Detect which cell encompasses the target text, then output its [X, Y] center coordinate. 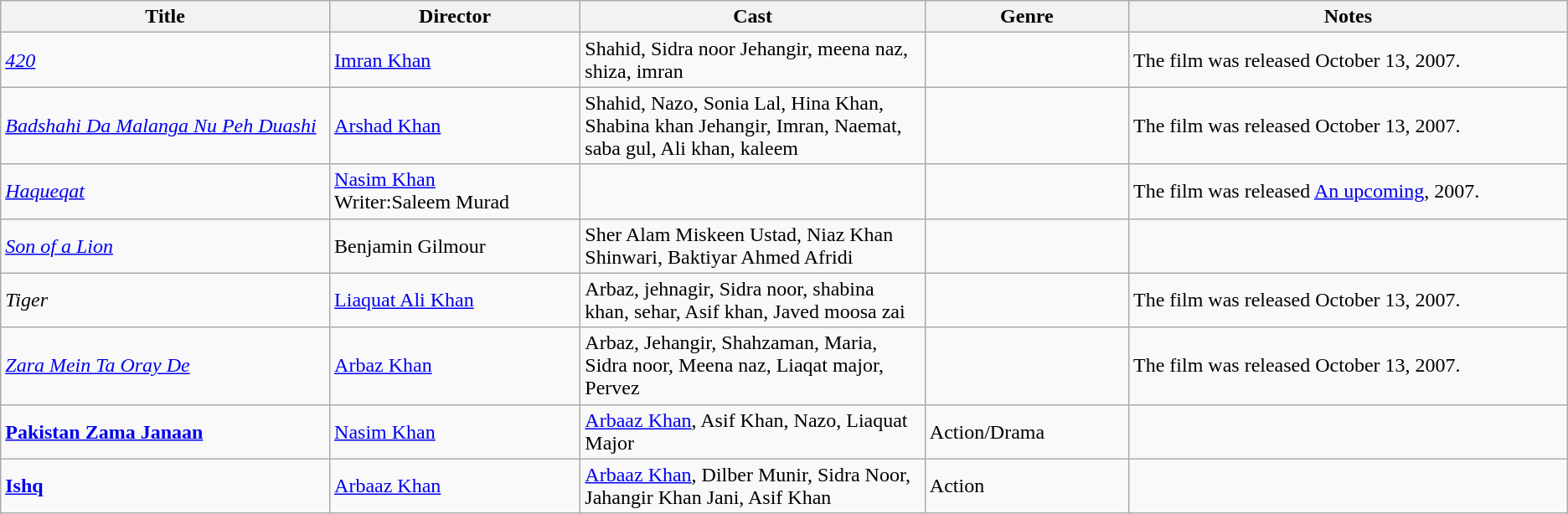
Cast [752, 17]
Badshahi Da Malanga Nu Peh Duashi [166, 126]
Arbaz, Jehangir, Shahzaman, Maria, Sidra noor, Meena naz, Liaqat major, Pervez [752, 366]
Action/Drama [1027, 432]
The film was released An upcoming, 2007. [1348, 191]
Arbaz Khan [456, 366]
Arbaaz Khan [456, 486]
Director [456, 17]
420 [166, 60]
Nasim Khan [456, 432]
Arbaaz Khan, Asif Khan, Nazo, Liaquat Major [752, 432]
Pakistan Zama Janaan [166, 432]
Genre [1027, 17]
Notes [1348, 17]
Haqueqat [166, 191]
Zara Mein Ta Oray De [166, 366]
Title [166, 17]
Arbaaz Khan, Dilber Munir, Sidra Noor, Jahangir Khan Jani, Asif Khan [752, 486]
Sher Alam Miskeen Ustad, Niaz Khan Shinwari, Baktiyar Ahmed Afridi [752, 246]
Tiger [166, 300]
Arbaz, jehnagir, Sidra noor, shabina khan, sehar, Asif khan, Javed moosa zai [752, 300]
Son of a Lion [166, 246]
Nasim KhanWriter:Saleem Murad [456, 191]
Arshad Khan [456, 126]
Imran Khan [456, 60]
Shahid, Sidra noor Jehangir, meena naz, shiza, imran [752, 60]
Liaquat Ali Khan [456, 300]
Shahid, Nazo, Sonia Lal, Hina Khan, Shabina khan Jehangir, Imran, Naemat, saba gul, Ali khan, kaleem [752, 126]
Ishq [166, 486]
Benjamin Gilmour [456, 246]
Action [1027, 486]
